Scan for the cell matching the given text and deliver its [X, Y] coordinate at center. 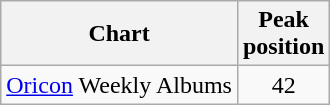
Peakposition [283, 34]
Chart [120, 34]
42 [283, 85]
Oricon Weekly Albums [120, 85]
